Return (X, Y) of the center of cell containing provided text 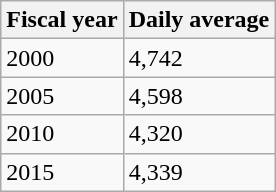
2000 (62, 58)
2010 (62, 134)
2015 (62, 172)
Daily average (199, 20)
4,339 (199, 172)
4,320 (199, 134)
4,598 (199, 96)
Fiscal year (62, 20)
4,742 (199, 58)
2005 (62, 96)
